Pinpoint the cell where the given text exists, returning its [x, y] midpoint coordinate. 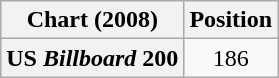
Position [231, 20]
Chart (2008) [92, 20]
US Billboard 200 [92, 58]
186 [231, 58]
